Find where the given text appears and provide that cell's center as (X, Y) coordinate. 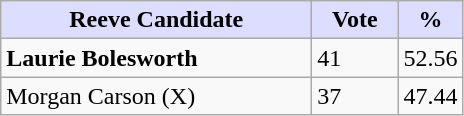
47.44 (430, 96)
Laurie Bolesworth (156, 58)
52.56 (430, 58)
41 (355, 58)
Vote (355, 20)
% (430, 20)
Reeve Candidate (156, 20)
37 (355, 96)
Morgan Carson (X) (156, 96)
